Output the (x, y) coordinate of the center of the cell containing the given text.  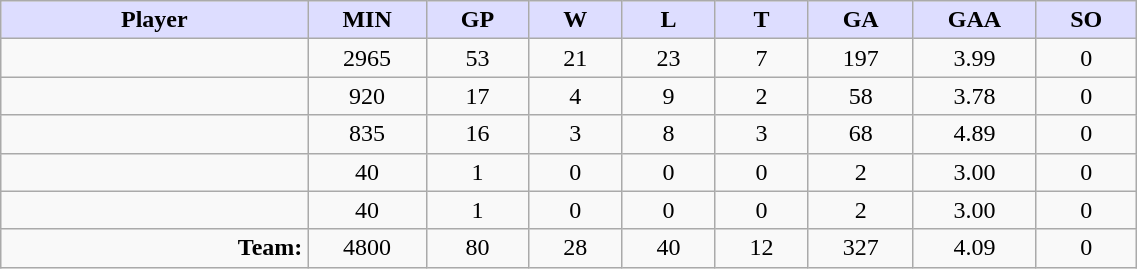
53 (477, 58)
58 (860, 96)
GAA (974, 20)
9 (668, 96)
12 (762, 248)
3.78 (974, 96)
Team: (154, 248)
28 (576, 248)
68 (860, 134)
T (762, 20)
21 (576, 58)
GA (860, 20)
80 (477, 248)
W (576, 20)
4800 (367, 248)
3.99 (974, 58)
L (668, 20)
327 (860, 248)
16 (477, 134)
SO (1086, 20)
4 (576, 96)
MIN (367, 20)
197 (860, 58)
8 (668, 134)
7 (762, 58)
17 (477, 96)
GP (477, 20)
4.89 (974, 134)
23 (668, 58)
835 (367, 134)
920 (367, 96)
2965 (367, 58)
Player (154, 20)
4.09 (974, 248)
